Provide the (X, Y) coordinate of the cell's center where the given text is located.  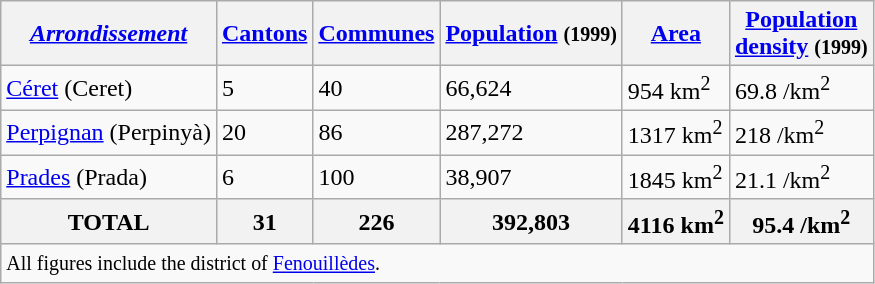
392,803 (531, 222)
Perpignan (Perpinyà) (109, 132)
954 km2 (676, 88)
66,624 (531, 88)
Prades (Prada) (109, 178)
TOTAL (109, 222)
All figures include the district of Fenouillèdes. (437, 263)
5 (264, 88)
4116 km2 (676, 222)
Communes (376, 34)
1845 km2 (676, 178)
38,907 (531, 178)
Céret (Ceret) (109, 88)
Cantons (264, 34)
20 (264, 132)
6 (264, 178)
218 /km2 (801, 132)
95.4 /km2 (801, 222)
86 (376, 132)
287,272 (531, 132)
Arrondissement (109, 34)
Populationdensity (1999) (801, 34)
21.1 /km2 (801, 178)
Area (676, 34)
Population (1999) (531, 34)
31 (264, 222)
226 (376, 222)
1317 km2 (676, 132)
69.8 /km2 (801, 88)
100 (376, 178)
40 (376, 88)
